Pinpoint the cell where the given text exists, returning its (X, Y) midpoint coordinate. 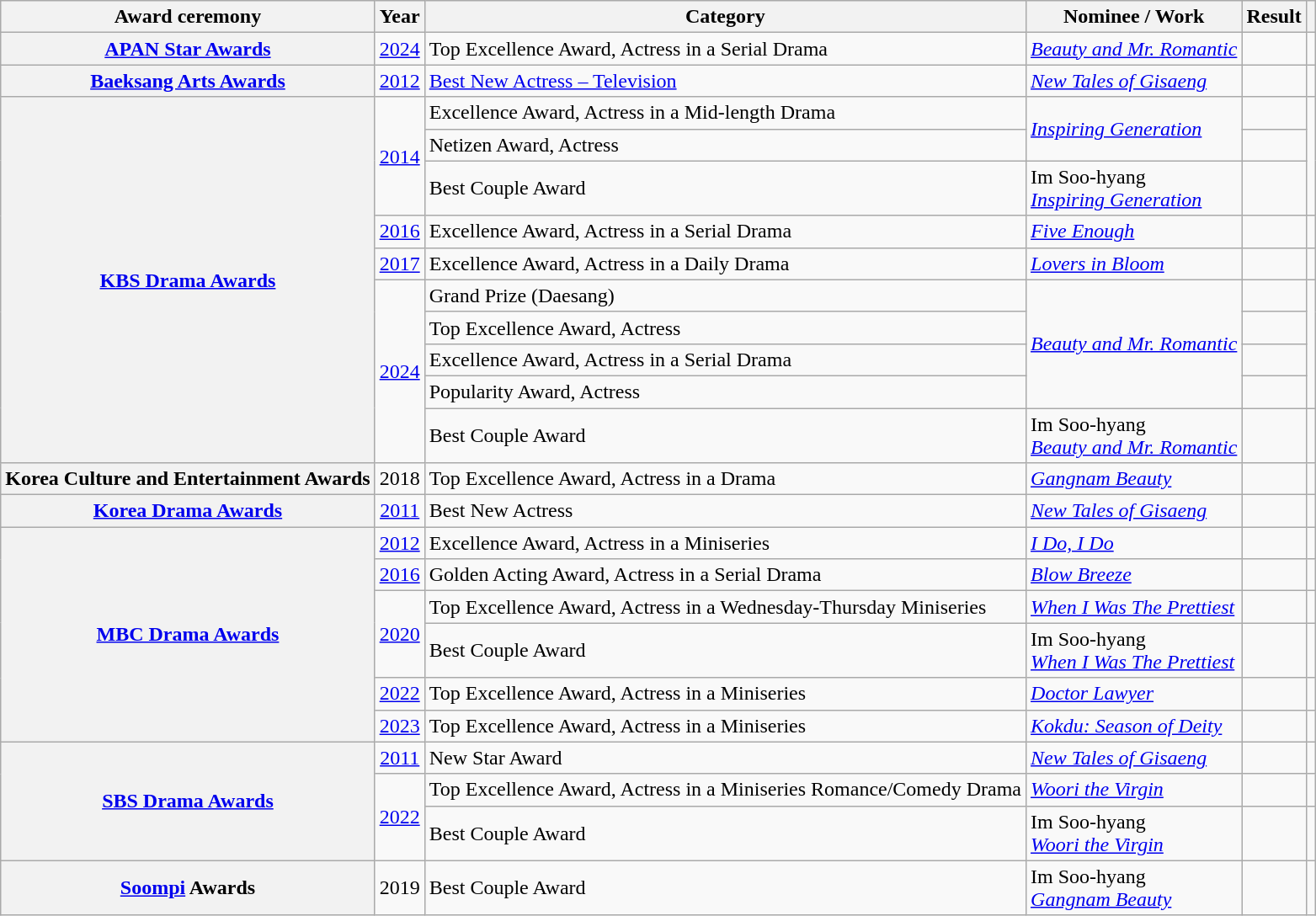
2020 (399, 635)
Woori the Virgin (1134, 790)
Result (1274, 17)
Category (725, 17)
Soompi Awards (188, 887)
Doctor Lawyer (1134, 694)
2018 (399, 479)
Lovers in Bloom (1134, 264)
Im Soo-hyang Beauty and Mr. Romantic (1134, 434)
Top Excellence Award, Actress in a Drama (725, 479)
When I Was The Prettiest (1134, 607)
Top Excellence Award, Actress in a Wednesday-Thursday Miniseries (725, 607)
SBS Drama Awards (188, 801)
Golden Acting Award, Actress in a Serial Drama (725, 575)
Top Excellence Award, Actress in a Miniseries Romance/Comedy Drama (725, 790)
Netizen Award, Actress (725, 145)
Blow Breeze (1134, 575)
New Star Award (725, 758)
Korea Culture and Entertainment Awards (188, 479)
2017 (399, 264)
Korea Drama Awards (188, 511)
Im Soo-hyang When I Was The Prettiest (1134, 650)
2023 (399, 726)
KBS Drama Awards (188, 280)
Award ceremony (188, 17)
Excellence Award, Actress in a Miniseries (725, 543)
Best New Actress – Television (725, 81)
MBC Drama Awards (188, 635)
Best New Actress (725, 511)
Year (399, 17)
Kokdu: Season of Deity (1134, 726)
I Do, I Do (1134, 543)
Baeksang Arts Awards (188, 81)
Top Excellence Award, Actress in a Serial Drama (725, 49)
2019 (399, 887)
Im Soo-hyang Inspiring Generation (1134, 189)
Nominee / Work (1134, 17)
Im Soo-hyang Woori the Virgin (1134, 833)
Top Excellence Award, Actress (725, 328)
Im Soo-hyang Gangnam Beauty (1134, 887)
Excellence Award, Actress in a Daily Drama (725, 264)
Grand Prize (Daesang) (725, 296)
2014 (399, 157)
Gangnam Beauty (1134, 479)
Popularity Award, Actress (725, 391)
Five Enough (1134, 232)
Excellence Award, Actress in a Mid-length Drama (725, 113)
APAN Star Awards (188, 49)
Inspiring Generation (1134, 129)
